For the text-containing cell, return its midpoint in (x, y) coordinate format. 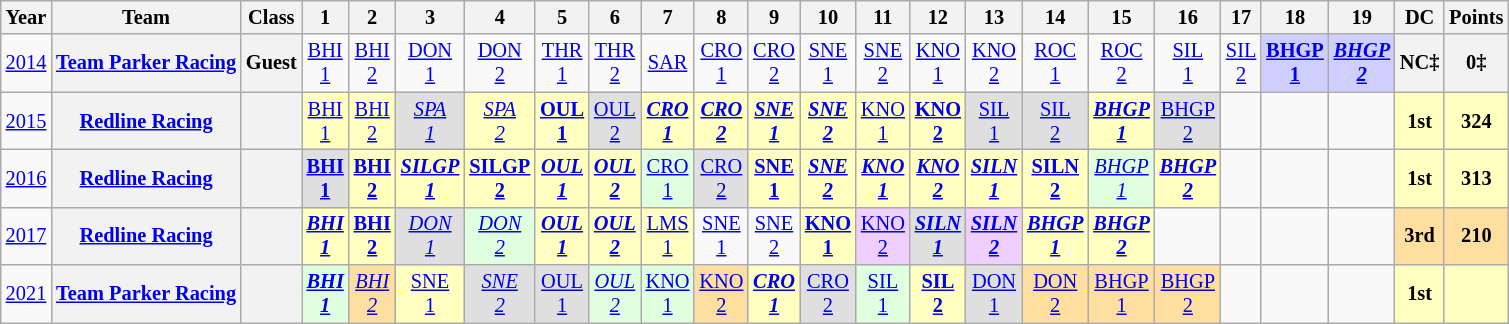
2021 (26, 294)
2014 (26, 63)
11 (883, 17)
14 (1055, 17)
15 (1121, 17)
Points (1476, 17)
2015 (26, 121)
SPA2 (500, 121)
SPA1 (430, 121)
17 (1241, 17)
2016 (26, 178)
313 (1476, 178)
DC (1420, 17)
NC‡ (1420, 63)
Year (26, 17)
ROC2 (1121, 63)
12 (938, 17)
8 (721, 17)
5 (562, 17)
3rd (1420, 236)
Guest (272, 63)
18 (1294, 17)
THR1 (562, 63)
Team (146, 17)
6 (615, 17)
SAR (668, 63)
7 (668, 17)
ROC1 (1055, 63)
9 (774, 17)
Class (272, 17)
4 (500, 17)
3 (430, 17)
210 (1476, 236)
2017 (26, 236)
SILGP1 (430, 178)
1 (326, 17)
0‡ (1476, 63)
19 (1362, 17)
16 (1188, 17)
LMS1 (668, 236)
13 (994, 17)
2 (372, 17)
10 (828, 17)
THR2 (615, 63)
SILGP2 (500, 178)
324 (1476, 121)
